Locate the cell with the specified text and output its [x, y] center coordinate. 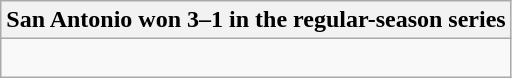
San Antonio won 3–1 in the regular-season series [256, 20]
